Identify which cell holds the provided text, then report its (X, Y) central coordinate. 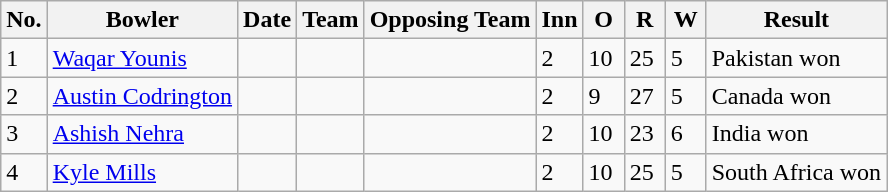
6 (686, 134)
9 (604, 96)
O (604, 20)
Canada won (796, 96)
W (686, 20)
Austin Codrington (142, 96)
Ashish Nehra (142, 134)
Team (331, 20)
Result (796, 20)
Inn (560, 20)
Opposing Team (450, 20)
3 (24, 134)
R (644, 20)
No. (24, 20)
Pakistan won (796, 58)
1 (24, 58)
27 (644, 96)
Date (268, 20)
South Africa won (796, 172)
23 (644, 134)
Waqar Younis (142, 58)
Bowler (142, 20)
India won (796, 134)
4 (24, 172)
Kyle Mills (142, 172)
